Capture the cell that displays the provided text and extract its [X, Y] central coordinate. 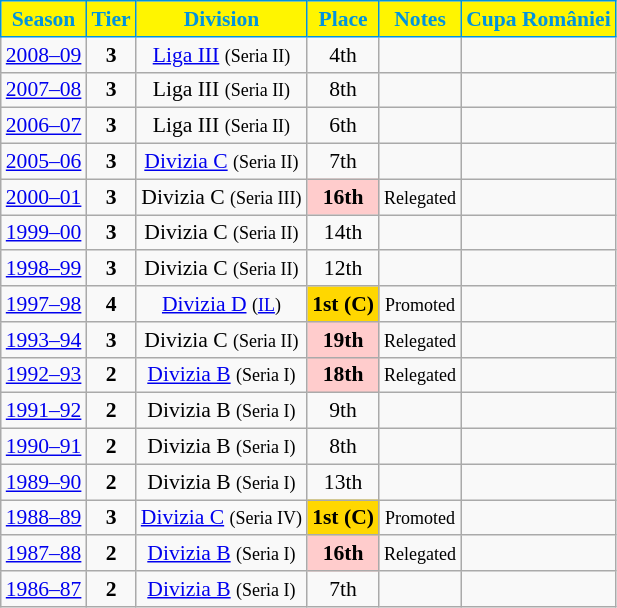
1987–88 [44, 554]
Divizia D (IL) [222, 304]
1998–99 [44, 269]
12th [343, 269]
1997–98 [44, 304]
Place [343, 19]
1993–94 [44, 340]
4th [343, 55]
Cupa României [538, 19]
14th [343, 233]
Divizia C (Seria III) [222, 197]
Tier [110, 19]
1999–00 [44, 233]
1988–89 [44, 518]
1991–92 [44, 411]
18th [343, 375]
2006–07 [44, 126]
Season [44, 19]
2005–06 [44, 162]
6th [343, 126]
19th [343, 340]
Notes [420, 19]
1990–91 [44, 447]
9th [343, 411]
2000–01 [44, 197]
4 [110, 304]
Divizia C (Seria IV) [222, 518]
1992–93 [44, 375]
2008–09 [44, 55]
1989–90 [44, 482]
1986–87 [44, 589]
13th [343, 482]
2007–08 [44, 90]
Division [222, 19]
